Detect which cell encompasses the target text, then output its [X, Y] center coordinate. 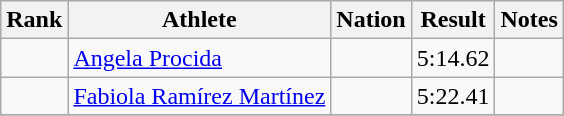
Rank [34, 20]
Angela Procida [200, 58]
5:22.41 [453, 96]
5:14.62 [453, 58]
Notes [529, 20]
Nation [371, 20]
Result [453, 20]
Fabiola Ramírez Martínez [200, 96]
Athlete [200, 20]
